Scan for the cell matching the given text and deliver its [x, y] coordinate at center. 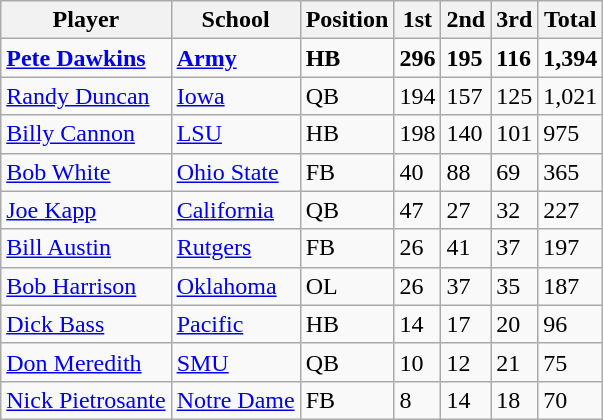
1,021 [570, 96]
18 [514, 400]
Randy Duncan [86, 96]
96 [570, 324]
41 [466, 248]
10 [418, 362]
1st [418, 20]
101 [514, 134]
SMU [236, 362]
Army [236, 58]
21 [514, 362]
365 [570, 172]
Rutgers [236, 248]
California [236, 210]
School [236, 20]
8 [418, 400]
70 [570, 400]
Position [347, 20]
Bob White [86, 172]
140 [466, 134]
Billy Cannon [86, 134]
195 [466, 58]
197 [570, 248]
Notre Dame [236, 400]
Joe Kapp [86, 210]
17 [466, 324]
Iowa [236, 96]
Bill Austin [86, 248]
Pacific [236, 324]
Total [570, 20]
Oklahoma [236, 286]
227 [570, 210]
975 [570, 134]
3rd [514, 20]
LSU [236, 134]
40 [418, 172]
1,394 [570, 58]
125 [514, 96]
35 [514, 286]
20 [514, 324]
194 [418, 96]
187 [570, 286]
Ohio State [236, 172]
27 [466, 210]
157 [466, 96]
Bob Harrison [86, 286]
OL [347, 286]
296 [418, 58]
75 [570, 362]
Player [86, 20]
88 [466, 172]
32 [514, 210]
2nd [466, 20]
47 [418, 210]
Don Meredith [86, 362]
Nick Pietrosante [86, 400]
198 [418, 134]
116 [514, 58]
Dick Bass [86, 324]
12 [466, 362]
Pete Dawkins [86, 58]
69 [514, 172]
